Provide the (X, Y) coordinate of the cell's center where the given text is located.  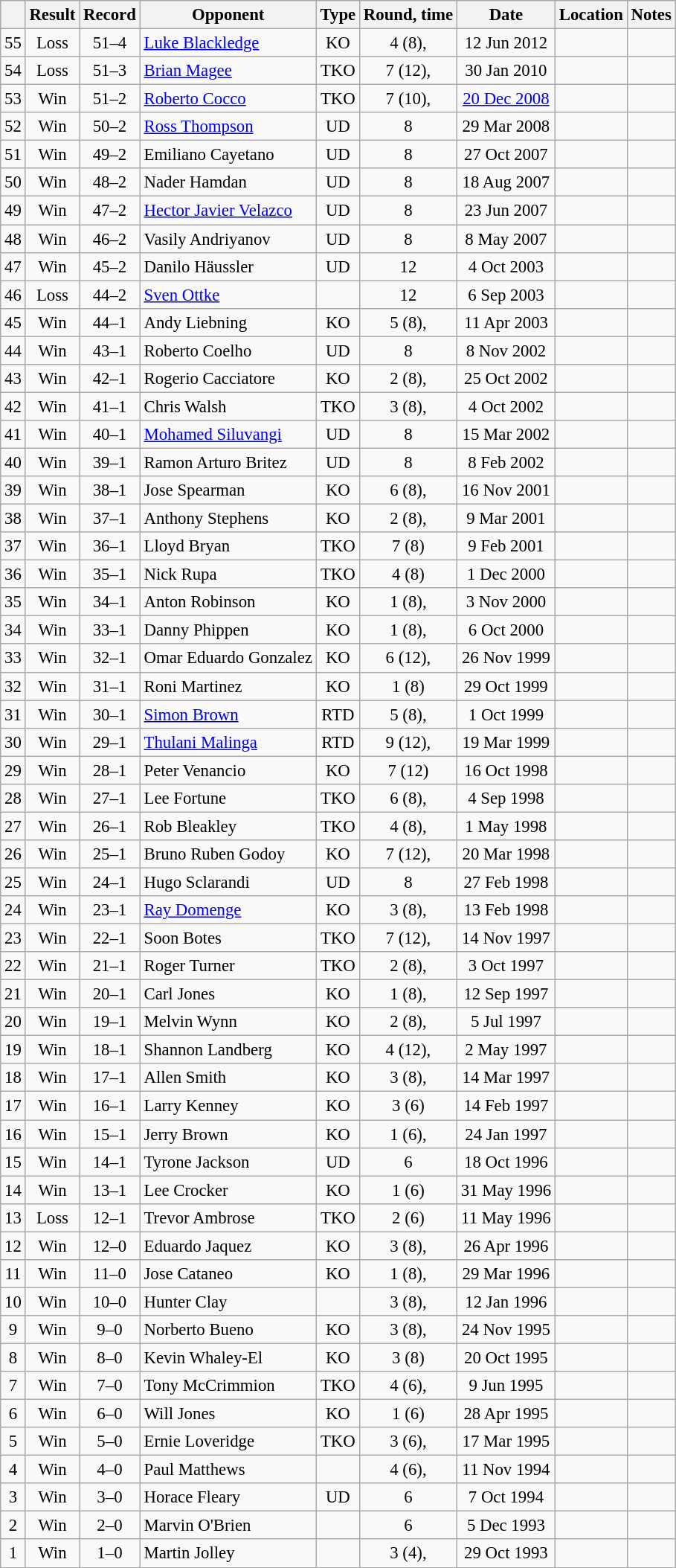
21–1 (110, 966)
14–1 (110, 1162)
49 (13, 211)
16 (13, 1134)
14 Feb 1997 (506, 1106)
46–2 (110, 239)
Type (338, 15)
Brian Magee (228, 71)
5 Jul 1997 (506, 1022)
1 (8) (409, 686)
Roberto Coelho (228, 351)
25–1 (110, 854)
4 (12), (409, 1050)
Vasily Andriyanov (228, 239)
11–0 (110, 1274)
34 (13, 630)
19 (13, 1050)
42–1 (110, 379)
31 (13, 714)
Simon Brown (228, 714)
11 Nov 1994 (506, 1470)
28 Apr 1995 (506, 1414)
33–1 (110, 630)
9 (13, 1330)
Jerry Brown (228, 1134)
Eduardo Jaquez (228, 1246)
10 (13, 1302)
3 Nov 2000 (506, 602)
9 (12), (409, 742)
51–4 (110, 43)
44–2 (110, 295)
6 (12), (409, 659)
Jose Spearman (228, 490)
36 (13, 575)
24 Jan 1997 (506, 1134)
Peter Venancio (228, 770)
28–1 (110, 770)
26 Apr 1996 (506, 1246)
3–0 (110, 1497)
2–0 (110, 1526)
4 Oct 2003 (506, 266)
36–1 (110, 546)
39 (13, 490)
26–1 (110, 826)
38–1 (110, 490)
3 Oct 1997 (506, 966)
42 (13, 406)
44–1 (110, 322)
49–2 (110, 155)
5 (13, 1441)
23 Jun 2007 (506, 211)
Ernie Loveridge (228, 1441)
Roger Turner (228, 966)
40–1 (110, 435)
14 Nov 1997 (506, 938)
3 (13, 1497)
Lee Crocker (228, 1190)
31–1 (110, 686)
Luke Blackledge (228, 43)
Omar Eduardo Gonzalez (228, 659)
24 (13, 910)
22 (13, 966)
18–1 (110, 1050)
Martin Jolley (228, 1554)
Norberto Bueno (228, 1330)
6 Sep 2003 (506, 295)
3 (8) (409, 1357)
7 Oct 1994 (506, 1497)
1 (6), (409, 1134)
29 Mar 2008 (506, 127)
Shannon Landberg (228, 1050)
Opponent (228, 15)
Paul Matthews (228, 1470)
9 Jun 1995 (506, 1386)
Danny Phippen (228, 630)
21 (13, 994)
15 (13, 1162)
10–0 (110, 1302)
16–1 (110, 1106)
47–2 (110, 211)
13–1 (110, 1190)
43 (13, 379)
4 (8) (409, 575)
54 (13, 71)
3 (6), (409, 1441)
8 Feb 2002 (506, 462)
Date (506, 15)
53 (13, 99)
12 Jan 1996 (506, 1302)
7 (12) (409, 770)
4 Oct 2002 (506, 406)
27–1 (110, 799)
26 Nov 1999 (506, 659)
Thulani Malinga (228, 742)
16 Nov 2001 (506, 490)
30–1 (110, 714)
Result (52, 15)
7 (13, 1386)
1 Oct 1999 (506, 714)
Location (590, 15)
17 (13, 1106)
Hugo Sclarandi (228, 882)
43–1 (110, 351)
41 (13, 435)
47 (13, 266)
14 (13, 1190)
52 (13, 127)
Tyrone Jackson (228, 1162)
11 May 1996 (506, 1217)
11 Apr 2003 (506, 322)
20 (13, 1022)
40 (13, 462)
Roni Martinez (228, 686)
Anthony Stephens (228, 519)
7 (8) (409, 546)
7–0 (110, 1386)
Nick Rupa (228, 575)
51–2 (110, 99)
25 Oct 2002 (506, 379)
35 (13, 602)
27 Feb 1998 (506, 882)
29 (13, 770)
Rob Bleakley (228, 826)
2 (6) (409, 1217)
31 May 1996 (506, 1190)
Record (110, 15)
Tony McCrimmion (228, 1386)
3 (6) (409, 1106)
Soon Botes (228, 938)
37–1 (110, 519)
4 Sep 1998 (506, 799)
16 Oct 1998 (506, 770)
Will Jones (228, 1414)
19–1 (110, 1022)
34–1 (110, 602)
20 Mar 1998 (506, 854)
1 Dec 2000 (506, 575)
Sven Ottke (228, 295)
19 Mar 1999 (506, 742)
15 Mar 2002 (506, 435)
9 Mar 2001 (506, 519)
Carl Jones (228, 994)
Lee Fortune (228, 799)
12 Jun 2012 (506, 43)
18 Aug 2007 (506, 182)
38 (13, 519)
6–0 (110, 1414)
Anton Robinson (228, 602)
15–1 (110, 1134)
24 Nov 1995 (506, 1330)
29 Mar 1996 (506, 1274)
Roberto Cocco (228, 99)
Kevin Whaley-El (228, 1357)
1 May 1998 (506, 826)
33 (13, 659)
29 Oct 1993 (506, 1554)
5 Dec 1993 (506, 1526)
17 Mar 1995 (506, 1441)
5–0 (110, 1441)
48 (13, 239)
2 May 1997 (506, 1050)
3 (4), (409, 1554)
Emiliano Cayetano (228, 155)
23–1 (110, 910)
Marvin O'Brien (228, 1526)
12 Sep 1997 (506, 994)
12–0 (110, 1246)
Hunter Clay (228, 1302)
4–0 (110, 1470)
45 (13, 322)
46 (13, 295)
Allen Smith (228, 1078)
29–1 (110, 742)
Andy Liebning (228, 322)
17–1 (110, 1078)
45–2 (110, 266)
44 (13, 351)
13 (13, 1217)
14 Mar 1997 (506, 1078)
48–2 (110, 182)
51 (13, 155)
20–1 (110, 994)
30 (13, 742)
22–1 (110, 938)
Chris Walsh (228, 406)
24–1 (110, 882)
26 (13, 854)
27 (13, 826)
37 (13, 546)
Ramon Arturo Britez (228, 462)
39–1 (110, 462)
51–3 (110, 71)
11 (13, 1274)
9–0 (110, 1330)
7 (10), (409, 99)
2 (13, 1526)
12–1 (110, 1217)
Horace Fleary (228, 1497)
18 Oct 1996 (506, 1162)
55 (13, 43)
8–0 (110, 1357)
13 Feb 1998 (506, 910)
Round, time (409, 15)
Trevor Ambrose (228, 1217)
Danilo Häussler (228, 266)
Nader Hamdan (228, 182)
32 (13, 686)
Ross Thompson (228, 127)
4 (13, 1470)
Bruno Ruben Godoy (228, 854)
32–1 (110, 659)
29 Oct 1999 (506, 686)
1 (13, 1554)
9 Feb 2001 (506, 546)
50 (13, 182)
30 Jan 2010 (506, 71)
Notes (651, 15)
Jose Cataneo (228, 1274)
20 Oct 1995 (506, 1357)
6 Oct 2000 (506, 630)
8 May 2007 (506, 239)
27 Oct 2007 (506, 155)
28 (13, 799)
Melvin Wynn (228, 1022)
18 (13, 1078)
50–2 (110, 127)
41–1 (110, 406)
Hector Javier Velazco (228, 211)
25 (13, 882)
Lloyd Bryan (228, 546)
1–0 (110, 1554)
20 Dec 2008 (506, 99)
Mohamed Siluvangi (228, 435)
Rogerio Cacciatore (228, 379)
23 (13, 938)
Ray Domenge (228, 910)
Larry Kenney (228, 1106)
8 Nov 2002 (506, 351)
35–1 (110, 575)
